Provide the [X, Y] coordinate of the cell's center where the given text is located.  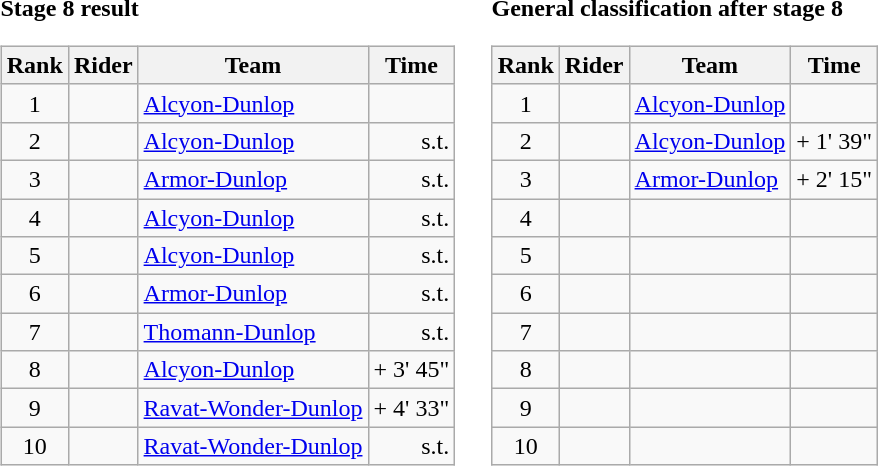
Thomann-Dunlop [253, 332]
+ 2' 15" [834, 179]
+ 1' 39" [834, 141]
+ 4' 33" [412, 408]
+ 3' 45" [412, 370]
